Search for the cell housing the specified text and yield its (x, y) center coordinate. 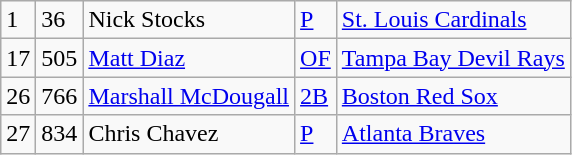
Boston Red Sox (453, 96)
Matt Diaz (189, 58)
2B (316, 96)
36 (60, 20)
OF (316, 58)
27 (18, 134)
834 (60, 134)
Marshall McDougall (189, 96)
1 (18, 20)
17 (18, 58)
Chris Chavez (189, 134)
26 (18, 96)
766 (60, 96)
Tampa Bay Devil Rays (453, 58)
Nick Stocks (189, 20)
Atlanta Braves (453, 134)
St. Louis Cardinals (453, 20)
505 (60, 58)
